Pinpoint the cell where the given text exists, returning its [X, Y] midpoint coordinate. 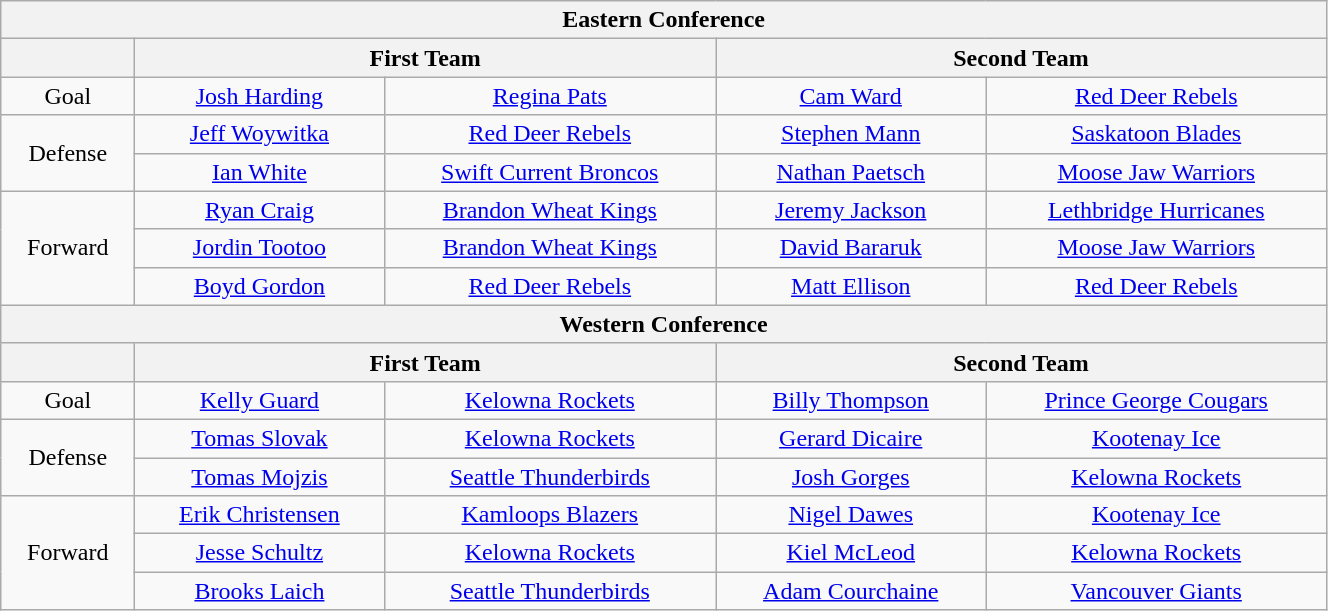
Cam Ward [851, 96]
Ryan Craig [260, 210]
Ian White [260, 172]
Swift Current Broncos [550, 172]
Eastern Conference [664, 20]
Jesse Schultz [260, 553]
David Bararuk [851, 248]
Nathan Paetsch [851, 172]
Kiel McLeod [851, 553]
Matt Ellison [851, 286]
Tomas Slovak [260, 438]
Vancouver Giants [1156, 591]
Jeremy Jackson [851, 210]
Josh Gorges [851, 477]
Gerard Dicaire [851, 438]
Saskatoon Blades [1156, 134]
Western Conference [664, 324]
Adam Courchaine [851, 591]
Nigel Dawes [851, 515]
Regina Pats [550, 96]
Kelly Guard [260, 400]
Josh Harding [260, 96]
Tomas Mojzis [260, 477]
Billy Thompson [851, 400]
Boyd Gordon [260, 286]
Stephen Mann [851, 134]
Jeff Woywitka [260, 134]
Brooks Laich [260, 591]
Lethbridge Hurricanes [1156, 210]
Jordin Tootoo [260, 248]
Prince George Cougars [1156, 400]
Kamloops Blazers [550, 515]
Erik Christensen [260, 515]
